Determine the [x, y] coordinate at the center of the cell enclosing the given text.  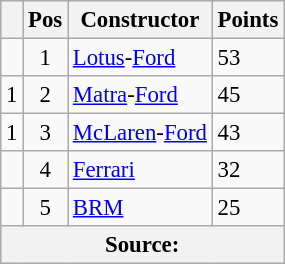
Matra-Ford [140, 95]
Ferrari [140, 170]
BRM [140, 208]
Lotus-Ford [140, 58]
53 [248, 58]
2 [46, 95]
5 [46, 208]
45 [248, 95]
McLaren-Ford [140, 133]
32 [248, 170]
43 [248, 133]
Source: [142, 245]
25 [248, 208]
Points [248, 20]
3 [46, 133]
Pos [46, 20]
4 [46, 170]
Constructor [140, 20]
